Detect which cell encompasses the target text, then output its (x, y) center coordinate. 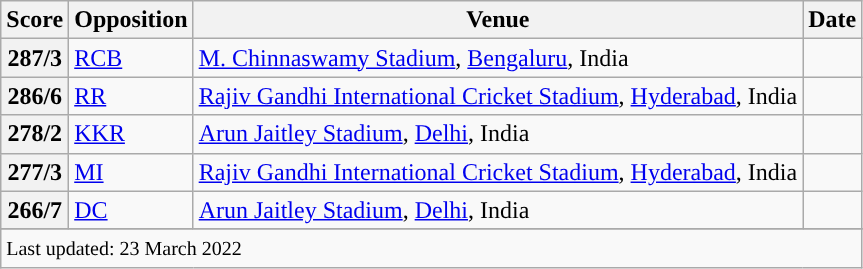
Venue (498, 20)
286/6 (35, 96)
266/7 (35, 210)
RR (131, 96)
DC (131, 210)
MI (131, 172)
Score (35, 20)
278/2 (35, 134)
RCB (131, 58)
KKR (131, 134)
Opposition (131, 20)
287/3 (35, 58)
277/3 (35, 172)
Last updated: 23 March 2022 (432, 248)
Date (832, 20)
M. Chinnaswamy Stadium, Bengaluru, India (498, 58)
